Pinpoint the cell where the given text exists, returning its (x, y) midpoint coordinate. 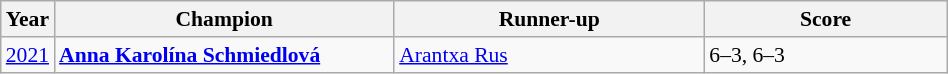
Champion (224, 19)
Year (28, 19)
Runner-up (549, 19)
Score (826, 19)
6–3, 6–3 (826, 55)
Arantxa Rus (549, 55)
2021 (28, 55)
Anna Karolína Schmiedlová (224, 55)
